Return the [X, Y] coordinate for the center point of the cell that contains the specified text.  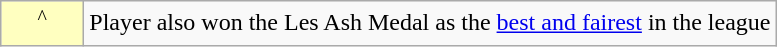
^ [42, 24]
Player also won the Les Ash Medal as the best and fairest in the league [430, 24]
